Return the [X, Y] coordinate for the center point of the cell that contains the specified text.  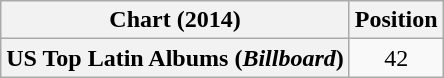
42 [396, 58]
Chart (2014) [176, 20]
US Top Latin Albums (Billboard) [176, 58]
Position [396, 20]
